Find where the given text appears and provide that cell's center as (X, Y) coordinate. 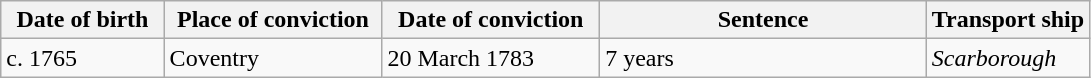
Date of conviction (491, 20)
Coventry (273, 58)
Transport ship (1008, 20)
Scarborough (1008, 58)
c. 1765 (82, 58)
20 March 1783 (491, 58)
7 years (764, 58)
Date of birth (82, 20)
Place of conviction (273, 20)
Sentence (764, 20)
